Capture the cell that displays the provided text and extract its [x, y] central coordinate. 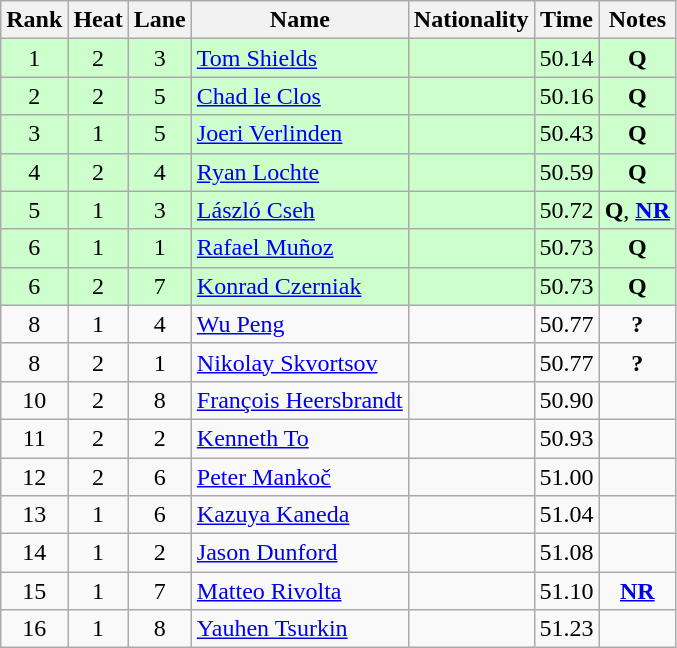
51.00 [566, 477]
51.04 [566, 515]
Kenneth To [300, 438]
16 [34, 629]
Nikolay Skvortsov [300, 362]
50.14 [566, 58]
51.23 [566, 629]
50.43 [566, 134]
11 [34, 438]
Konrad Czerniak [300, 286]
Notes [637, 20]
51.10 [566, 591]
Ryan Lochte [300, 172]
Q, NR [637, 210]
50.90 [566, 400]
14 [34, 553]
Kazuya Kaneda [300, 515]
Nationality [471, 20]
10 [34, 400]
Jason Dunford [300, 553]
NR [637, 591]
51.08 [566, 553]
50.59 [566, 172]
Heat [98, 20]
50.72 [566, 210]
Peter Mankoč [300, 477]
François Heersbrandt [300, 400]
Name [300, 20]
Lane [160, 20]
50.16 [566, 96]
13 [34, 515]
Matteo Rivolta [300, 591]
Chad le Clos [300, 96]
Rafael Muñoz [300, 248]
15 [34, 591]
László Cseh [300, 210]
12 [34, 477]
Tom Shields [300, 58]
Time [566, 20]
Joeri Verlinden [300, 134]
Wu Peng [300, 324]
50.93 [566, 438]
Rank [34, 20]
Yauhen Tsurkin [300, 629]
